From the cell containing the given text, extract its center point as [x, y] coordinate. 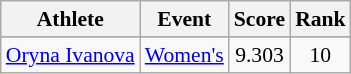
Score [260, 19]
Women's [184, 55]
10 [320, 55]
9.303 [260, 55]
Event [184, 19]
Oryna Ivanova [70, 55]
Rank [320, 19]
Athlete [70, 19]
